Identify which cell holds the provided text, then report its [X, Y] central coordinate. 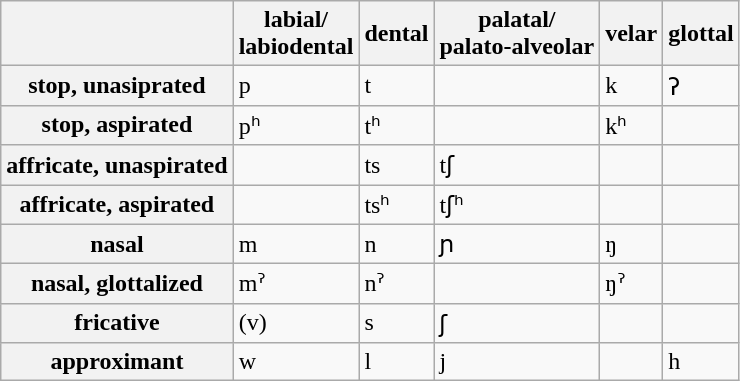
dental [396, 34]
nasal [117, 244]
tsʰ [396, 204]
affricate, unaspirated [117, 165]
glottal [701, 34]
tʰ [396, 125]
nasal, glottalized [117, 284]
tʃʰ [517, 204]
ts [396, 165]
w [296, 362]
ŋˀ [632, 284]
j [517, 362]
pʰ [296, 125]
fricative [117, 323]
ʃ [517, 323]
labial/labiodental [296, 34]
velar [632, 34]
approximant [117, 362]
s [396, 323]
k [632, 86]
kʰ [632, 125]
tʃ [517, 165]
t [396, 86]
stop, aspirated [117, 125]
m [296, 244]
nˀ [396, 284]
mˀ [296, 284]
palatal/palato-alveolar [517, 34]
n [396, 244]
p [296, 86]
(v) [296, 323]
ʔ [701, 86]
stop, unasiprated [117, 86]
l [396, 362]
ŋ [632, 244]
h [701, 362]
ɲ [517, 244]
affricate, aspirated [117, 204]
